From the cell containing the given text, extract its center point as (x, y) coordinate. 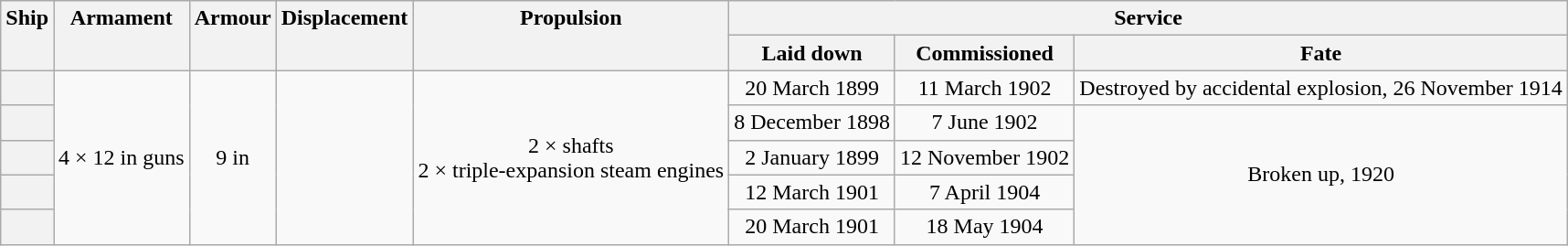
20 March 1901 (812, 227)
Broken up, 1920 (1321, 175)
7 June 1902 (984, 123)
Laid down (812, 53)
Service (1149, 18)
7 April 1904 (984, 192)
Armour (232, 36)
18 May 1904 (984, 227)
2 January 1899 (812, 157)
12 November 1902 (984, 157)
9 in (232, 157)
20 March 1899 (812, 88)
4 × 12 in guns (122, 157)
Armament (122, 36)
12 March 1901 (812, 192)
11 March 1902 (984, 88)
Commissioned (984, 53)
Destroyed by accidental explosion, 26 November 1914 (1321, 88)
Ship (27, 36)
2 × shafts2 × triple-expansion steam engines (571, 157)
Fate (1321, 53)
Displacement (344, 36)
Propulsion (571, 36)
8 December 1898 (812, 123)
